Locate the cell with the specified text and output its [X, Y] center coordinate. 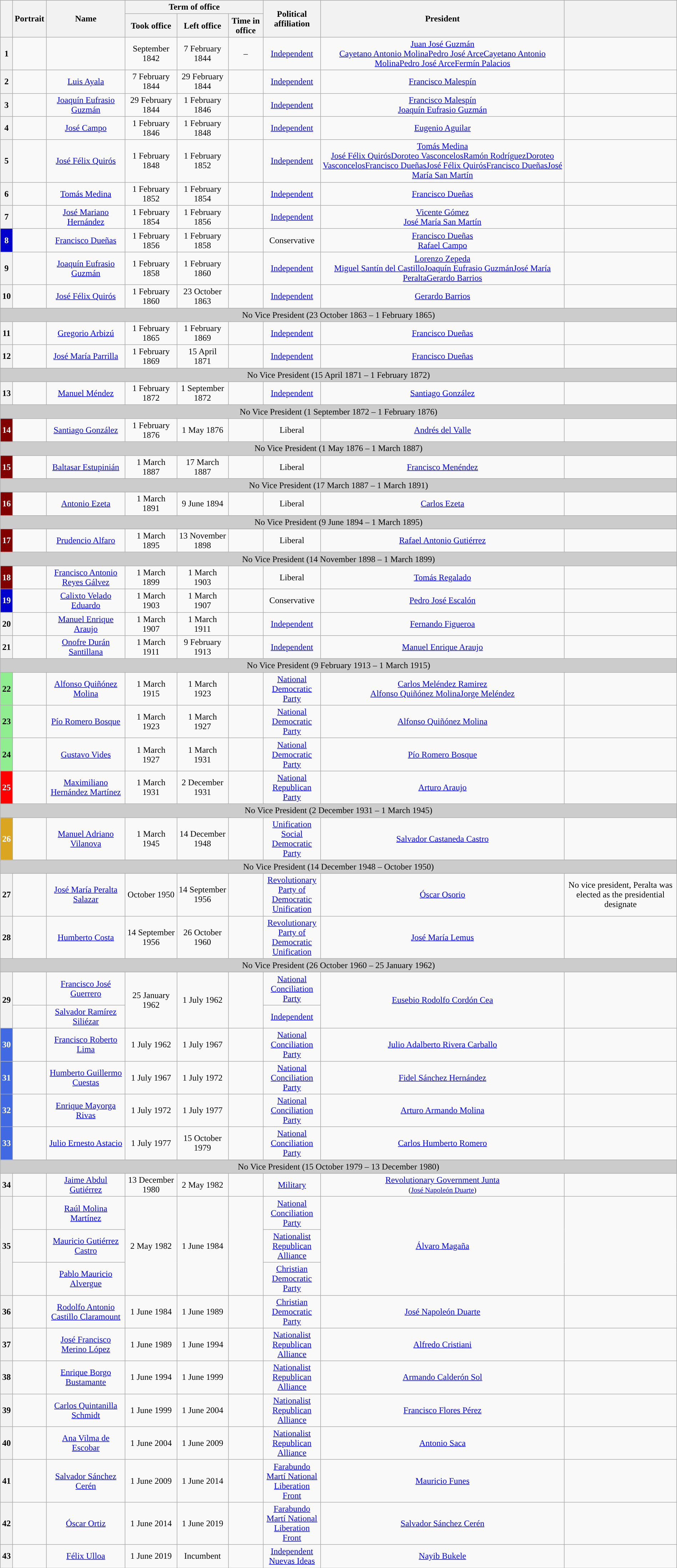
39 [6, 1410]
Rodolfo Antonio Castillo Claramount [86, 1312]
Jaime Abdul Gutiérrez [86, 1185]
No Vice President (2 December 1931 – 1 March 1945) [338, 811]
Antonio Saca [442, 1443]
36 [6, 1312]
8 [6, 240]
2 [6, 81]
13 November 1898 [202, 541]
16 [6, 504]
José Campo [86, 128]
25 January 1962 [151, 1000]
Carlos Humberto Romero [442, 1143]
28 [6, 937]
1 March 1891 [151, 504]
9 June 1894 [202, 504]
27 [6, 895]
26 [6, 838]
National Republican Party [292, 787]
17 [6, 541]
Carlos Meléndez RamirezAlfonso Quiñónez MolinaJorge Meléndez [442, 689]
Francisco MalespínJoaquín Eufrasio Guzmán [442, 105]
Pedro José Escalón [442, 601]
10 [6, 296]
Francisco Antonio Reyes Gálvez [86, 577]
13 [6, 394]
Antonio Ezeta [86, 504]
Eugenio Aguilar [442, 128]
No Vice President (14 November 1898 – 1 March 1899) [338, 559]
Tomás Regalado [442, 577]
Portrait [30, 19]
1 March 1895 [151, 541]
4 [6, 128]
Álvaro Magaña [442, 1246]
President [442, 19]
Unification Social Democratic Party [292, 838]
Left office [202, 26]
Salvador Castaneda Castro [442, 838]
13 December 1980 [151, 1185]
José María Parrilla [86, 356]
No Vice President (14 December 1948 – October 1950) [338, 867]
Lorenzo ZepedaMiguel Santín del CastilloJoaquín Eufrasio GuzmánJosé María PeraltaGerardo Barrios [442, 268]
21 [6, 647]
Gregorio Arbizú [86, 334]
41 [6, 1481]
1 March 1945 [151, 838]
Carlos Quintanilla Schmidt [86, 1410]
Ana Vilma de Escobar [86, 1443]
No Vice President (1 September 1872 – 1 February 1876) [338, 412]
24 [6, 755]
15 April 1871 [202, 356]
Name [86, 19]
October 1950 [151, 895]
No Vice President (17 March 1887 – 1 March 1891) [338, 485]
Fernando Figueroa [442, 623]
Military [292, 1185]
Félix Ulloa [86, 1556]
Raúl Molina Martínez [86, 1213]
19 [6, 601]
38 [6, 1377]
Eusebio Rodolfo Cordón Cea [442, 1000]
Mauricio Funes [442, 1481]
Mauricio Gutiérrez Castro [86, 1246]
14 [6, 430]
37 [6, 1344]
José María Peralta Salazar [86, 895]
Tomás Medina [86, 194]
12 [6, 356]
30 [6, 1045]
Gustavo Vides [86, 755]
2 December 1931 [202, 787]
Alfredo Cristiani [442, 1344]
1 February 1865 [151, 334]
No Vice President (9 June 1894 – 1 March 1895) [338, 522]
7 [6, 217]
15 October 1979 [202, 1143]
No Vice President (1 May 1876 – 1 March 1887) [338, 449]
Arturo Araujo [442, 787]
– [246, 54]
José Francisco Merino López [86, 1344]
17 March 1887 [202, 467]
No Vice President (15 October 1979 – 13 December 1980) [338, 1167]
No Vice President (26 October 1960 – 25 January 1962) [338, 965]
Humberto Costa [86, 937]
42 [6, 1523]
September 1842 [151, 54]
Salvador Ramírez Siliézar [86, 1016]
Onofre Durán Santillana [86, 647]
Maximiliano Hernández Martínez [86, 787]
IndependentNuevas Ideas [292, 1556]
Revolutionary Government Junta(José Napoleón Duarte) [442, 1185]
Humberto Guillermo Cuestas [86, 1078]
22 [6, 689]
Prudencio Alfaro [86, 541]
1 February 1872 [151, 394]
Took office [151, 26]
31 [6, 1078]
40 [6, 1443]
Francisco Roberto Lima [86, 1045]
Fidel Sánchez Hernández [442, 1078]
1 [6, 54]
No Vice President (15 April 1871 – 1 February 1872) [338, 375]
1 March 1899 [151, 577]
29 [6, 1000]
20 [6, 623]
Carlos Ezeta [442, 504]
Gerardo Barrios [442, 296]
Enrique Mayorga Rivas [86, 1111]
Manuel Méndez [86, 394]
18 [6, 577]
33 [6, 1143]
Vicente GómezJosé María San Martín [442, 217]
6 [6, 194]
43 [6, 1556]
Baltasar Estupinián [86, 467]
1 February 1876 [151, 430]
José María Lemus [442, 937]
Manuel Adriano Vilanova [86, 838]
Pablo Mauricio Alvergue [86, 1279]
5 [6, 161]
Incumbent [202, 1556]
Andrés del Valle [442, 430]
Francisco Menéndez [442, 467]
32 [6, 1111]
José Napoleón Duarte [442, 1312]
1 March 1915 [151, 689]
Juan José GuzmánCayetano Antonio MolinaPedro José ArceCayetano Antonio MolinaPedro José ArceFermín Palacios [442, 54]
9 [6, 268]
Rafael Antonio Gutiérrez [442, 541]
Arturo Armando Molina [442, 1111]
9 February 1913 [202, 647]
Political affiliation [292, 19]
Francisco José Guerrero [86, 988]
Óscar Ortiz [86, 1523]
26 October 1960 [202, 937]
Armando Calderón Sol [442, 1377]
No Vice President (23 October 1863 – 1 February 1865) [338, 315]
Óscar Osorio [442, 895]
Nayib Bukele [442, 1556]
11 [6, 334]
José Mariano Hernández [86, 217]
Calixto Velado Eduardo [86, 601]
23 [6, 722]
1 May 1876 [202, 430]
Francisco Malespín [442, 81]
34 [6, 1185]
Enrique Borgo Bustamante [86, 1377]
3 [6, 105]
Julio Adalberto Rivera Carballo [442, 1045]
Francisco Flores Pérez [442, 1410]
25 [6, 787]
23 October 1863 [202, 296]
Julio Ernesto Astacio [86, 1143]
Time in office [246, 26]
1 March 1887 [151, 467]
15 [6, 467]
No Vice President (9 February 1913 – 1 March 1915) [338, 666]
Francisco DueñasRafael Campo [442, 240]
14 December 1948 [202, 838]
No vice president, Peralta was elected as the presidential designate [621, 895]
Term of office [194, 7]
35 [6, 1246]
1 September 1872 [202, 394]
Luis Ayala [86, 81]
